Find where the given text appears and provide that cell's center as [X, Y] coordinate. 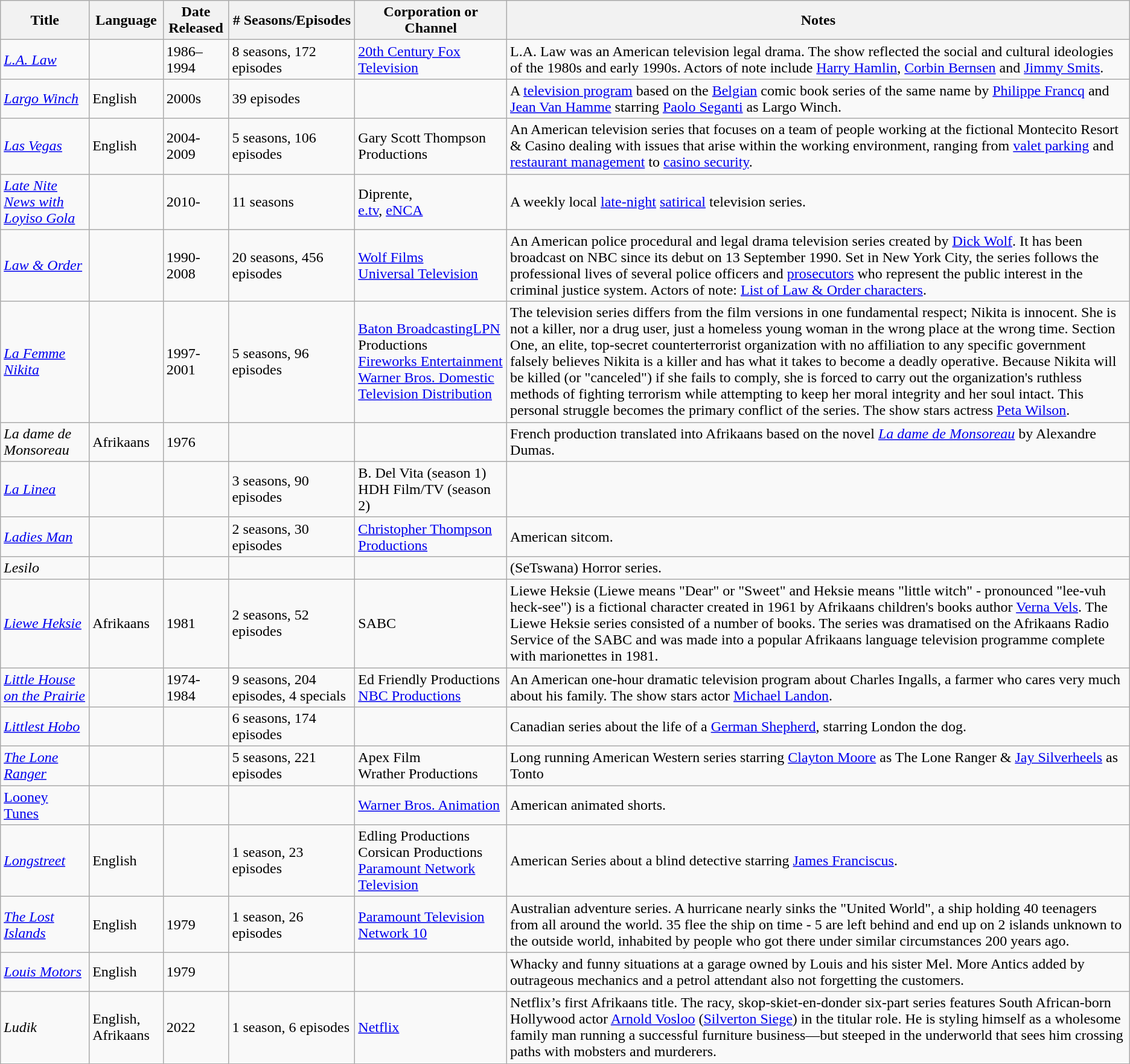
1976 [196, 442]
La Femme Nikita [45, 362]
Looney Tunes [45, 806]
6 seasons, 174 episodes [292, 727]
Warner Bros. Animation [431, 806]
2 seasons, 52 episodes [292, 623]
French production translated into Afrikaans based on the novel La dame de Monsoreau by Alexandre Dumas. [819, 442]
# Seasons/Episodes [292, 21]
1 season, 6 episodes [292, 1028]
Las Vegas [45, 146]
Corporation or Channel [431, 21]
Law & Order [45, 266]
1986–1994 [196, 59]
20th Century Fox Television [431, 59]
20 seasons, 456 episodes [292, 266]
Date Released [196, 21]
Lesilo [45, 568]
2004-2009 [196, 146]
Gary Scott Thompson Productions [431, 146]
1974-1984 [196, 687]
Little House on the Prairie [45, 687]
Language [127, 21]
2 seasons, 30 episodes [292, 536]
Baton BroadcastingLPN ProductionsFireworks Entertainment Warner Bros. Domestic Television Distribution [431, 362]
2022 [196, 1028]
La dame de Monsoreau [45, 442]
A weekly local late-night satirical television series. [819, 202]
Title [45, 21]
3 seasons, 90 episodes [292, 489]
1 season, 23 episodes [292, 861]
Ladies Man [45, 536]
Christopher Thompson Productions [431, 536]
The Lost Islands [45, 925]
Louis Motors [45, 972]
Littlest Hobo [45, 727]
(SeTswana) Horror series. [819, 568]
Long running American Western series starring Clayton Moore as The Lone Ranger & Jay Silverheels as Tonto [819, 766]
2000s [196, 99]
1990-2008 [196, 266]
Notes [819, 21]
B. Del Vita (season 1)HDH Film/TV (season 2) [431, 489]
Apex FilmWrather Productions [431, 766]
The Lone Ranger [45, 766]
9 seasons, 204 episodes, 4 specials [292, 687]
Netflix [431, 1028]
SABC [431, 623]
39 episodes [292, 99]
Ludik [45, 1028]
1 season, 26 episodes [292, 925]
L.A. Law [45, 59]
Edling ProductionsCorsican Productions Paramount Network Television [431, 861]
American Series about a blind detective starring James Franciscus. [819, 861]
8 seasons, 172 episodes [292, 59]
Largo Winch [45, 99]
5 seasons, 106 episodes [292, 146]
Canadian series about the life of a German Shepherd, starring London the dog. [819, 727]
1981 [196, 623]
La Linea [45, 489]
5 seasons, 96 episodes [292, 362]
American sitcom. [819, 536]
Paramount Television Network 10 [431, 925]
Late Nite News with Loyiso Gola [45, 202]
11 seasons [292, 202]
Ed Friendly ProductionsNBC Productions [431, 687]
Longstreet [45, 861]
1997-2001 [196, 362]
5 seasons, 221 episodes [292, 766]
American animated shorts. [819, 806]
Wolf FilmsUniversal Television [431, 266]
2010- [196, 202]
Diprente,e.tv, eNCA [431, 202]
English, Afrikaans [127, 1028]
Liewe Heksie [45, 623]
